Scan for the cell matching the given text and deliver its (x, y) coordinate at center. 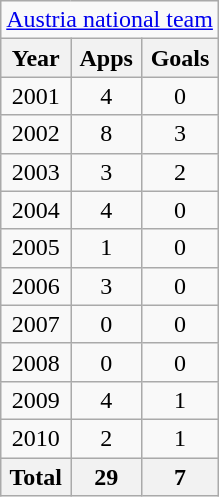
2005 (36, 248)
Austria national team (110, 20)
Apps (106, 58)
7 (180, 477)
Goals (180, 58)
2001 (36, 96)
29 (106, 477)
2009 (36, 400)
2010 (36, 438)
2003 (36, 172)
Year (36, 58)
2002 (36, 134)
2007 (36, 324)
Total (36, 477)
8 (106, 134)
2008 (36, 362)
2004 (36, 210)
2006 (36, 286)
